Detect which cell encompasses the target text, then output its (X, Y) center coordinate. 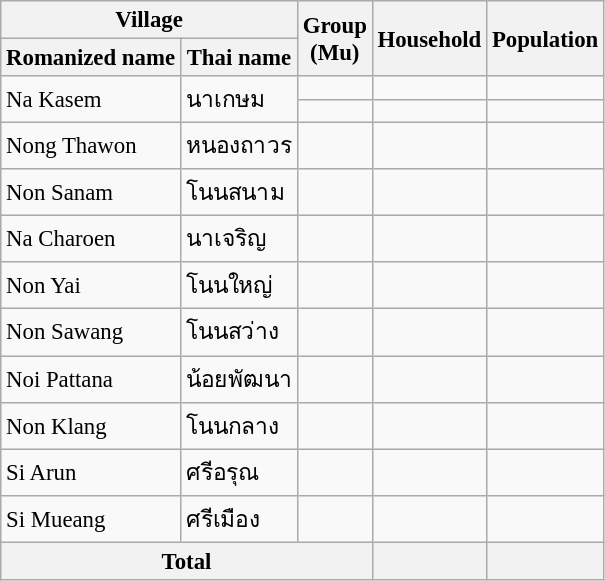
Non Sanam (91, 192)
Population (546, 38)
นาเจริญ (238, 240)
Thai name (238, 58)
โนนสนาม (238, 192)
Si Mueang (91, 518)
Group(Mu) (334, 38)
Non Sawang (91, 332)
Noi Pattana (91, 380)
Na Kasem (91, 100)
โนนกลาง (238, 426)
น้อยพัฒนา (238, 380)
Nong Thawon (91, 146)
Si Arun (91, 472)
โนนใหญ่ (238, 286)
Non Yai (91, 286)
Total (186, 561)
Na Charoen (91, 240)
Household (429, 38)
ศรีเมือง (238, 518)
โนนสว่าง (238, 332)
Romanized name (91, 58)
หนองถาวร (238, 146)
Village (150, 20)
ศรีอรุณ (238, 472)
Non Klang (91, 426)
นาเกษม (238, 100)
